Provide the [x, y] coordinate of the cell's center where the given text is located.  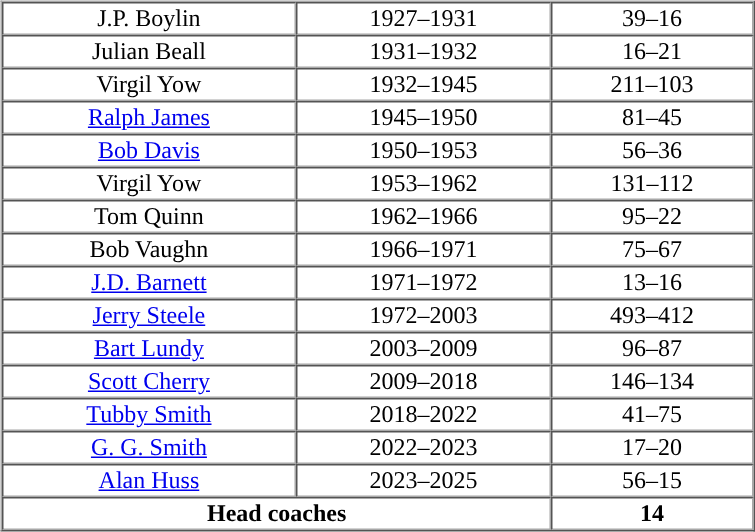
2023–2025 [424, 480]
56–15 [652, 480]
Tubby Smith [149, 414]
95–22 [652, 216]
13–16 [652, 282]
493–412 [652, 316]
1931–1932 [424, 52]
1966–1971 [424, 250]
Head coaches [276, 514]
Bob Davis [149, 150]
Ralph James [149, 118]
1962–1966 [424, 216]
75–67 [652, 250]
56–36 [652, 150]
1971–1972 [424, 282]
J.D. Barnett [149, 282]
41–75 [652, 414]
Jerry Steele [149, 316]
1932–1945 [424, 84]
2003–2009 [424, 348]
17–20 [652, 448]
96–87 [652, 348]
J.P. Boylin [149, 18]
Julian Beall [149, 52]
Bob Vaughn [149, 250]
146–134 [652, 382]
2018–2022 [424, 414]
14 [652, 514]
16–21 [652, 52]
Tom Quinn [149, 216]
Scott Cherry [149, 382]
39–16 [652, 18]
Alan Huss [149, 480]
G. G. Smith [149, 448]
1953–1962 [424, 184]
1950–1953 [424, 150]
1927–1931 [424, 18]
211–103 [652, 84]
2022–2023 [424, 448]
Bart Lundy [149, 348]
1972–2003 [424, 316]
131–112 [652, 184]
1945–1950 [424, 118]
2009–2018 [424, 382]
81–45 [652, 118]
